Return [x, y] of the center of cell containing provided text 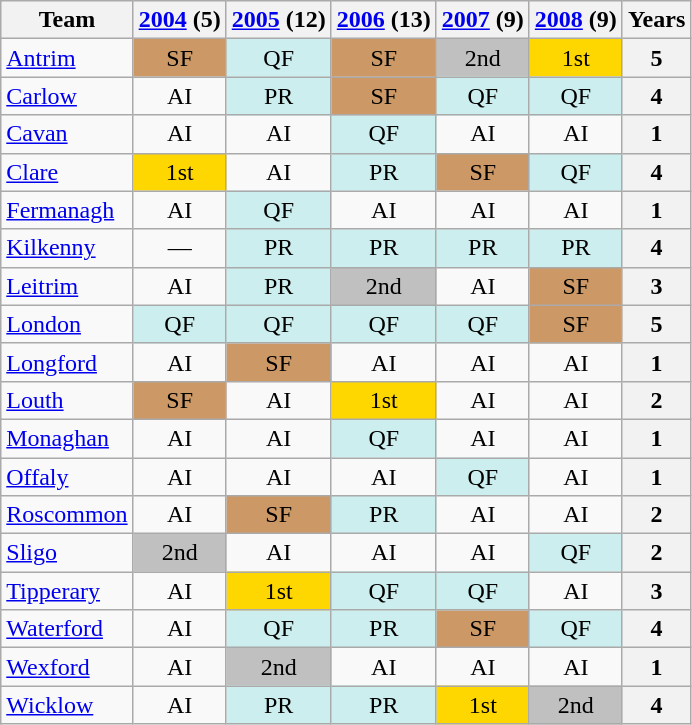
Monaghan [67, 438]
Tipperary [67, 591]
Roscommon [67, 515]
Wexford [67, 667]
2008 (9) [576, 20]
Years [656, 20]
2006 (13) [384, 20]
London [67, 324]
Antrim [67, 58]
Clare [67, 172]
— [180, 248]
2007 (9) [482, 20]
Carlow [67, 96]
Longford [67, 362]
Leitrim [67, 286]
Waterford [67, 629]
Louth [67, 400]
Team [67, 20]
Sligo [67, 553]
Cavan [67, 134]
Wicklow [67, 705]
Kilkenny [67, 248]
2005 (12) [278, 20]
Offaly [67, 477]
Fermanagh [67, 210]
2004 (5) [180, 20]
